Scan for the cell matching the given text and deliver its [x, y] coordinate at center. 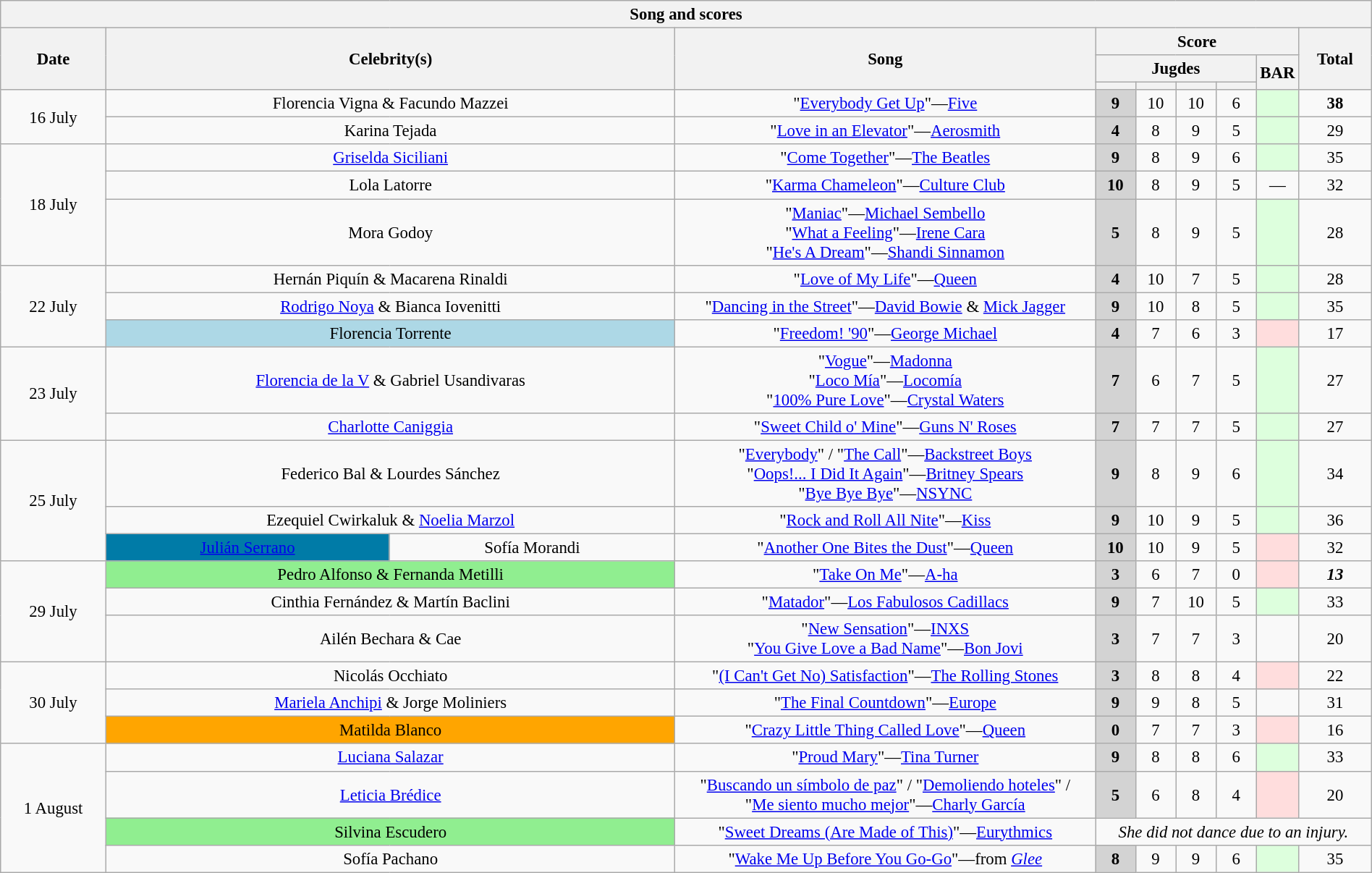
Sofía Pachano [391, 859]
13 [1336, 575]
Celebrity(s) [391, 59]
"(I Can't Get No) Satisfaction"—The Rolling Stones [886, 676]
25 July [54, 501]
"Maniac"—Michael Sembello"What a Feeling"—Irene Cara"He's A Dream"—Shandi Sinnamon [886, 232]
"Proud Mary"—Tina Turner [886, 758]
29 July [54, 612]
16 July [54, 117]
"Karma Chameleon"—Culture Club [886, 185]
Mariela Anchipi & Jorge Moliniers [391, 703]
38 [1336, 104]
"Love of My Life"—Queen [886, 279]
"Buscando un símbolo de paz" / "Demoliendo hoteles" /"Me siento mucho mejor"—Charly García [886, 795]
16 [1336, 730]
22 [1336, 676]
Matilda Blanco [391, 730]
Rodrigo Noya & Bianca Iovenitti [391, 306]
"Sweet Child o' Mine"—Guns N' Roses [886, 427]
Jugdes [1176, 69]
30 July [54, 704]
Mora Godoy [391, 232]
"Wake Me Up Before You Go-Go"—from Glee [886, 859]
Julián Serrano [247, 547]
"Everybody" / "The Call"—Backstreet Boys"Oops!... I Did It Again"—Britney Spears"Bye Bye Bye"—NSYNC [886, 473]
Score [1197, 42]
Silvina Escudero [391, 832]
"Vogue"—Madonna"Loco Mía"—Locomía"100% Pure Love"—Crystal Waters [886, 380]
"Come Together"—The Beatles [886, 159]
Date [54, 59]
Lola Latorre [391, 185]
"Dancing in the Street"—David Bowie & Mick Jagger [886, 306]
29 [1336, 131]
"Love in an Elevator"—Aerosmith [886, 131]
23 July [54, 394]
Florencia Vigna & Facundo Mazzei [391, 104]
— [1278, 185]
"Matador"—Los Fabulosos Cadillacs [886, 602]
Song [886, 59]
Karina Tejada [391, 131]
Hernán Piquín & Macarena Rinaldi [391, 279]
Leticia Brédice [391, 795]
"The Final Countdown"—Europe [886, 703]
"Another One Bites the Dust"—Queen [886, 547]
Total [1336, 59]
Pedro Alfonso & Fernanda Metilli [391, 575]
"Freedom! '90"—George Michael [886, 333]
Ailén Bechara & Cae [391, 638]
"Take On Me"—A-ha [886, 575]
18 July [54, 206]
Nicolás Occhiato [391, 676]
17 [1336, 333]
31 [1336, 703]
Griselda Siciliani [391, 159]
"New Sensation"—INXS"You Give Love a Bad Name"—Bon Jovi [886, 638]
Charlotte Caniggia [391, 427]
"Sweet Dreams (Are Made of This)"—Eurythmics [886, 832]
1 August [54, 808]
Federico Bal & Lourdes Sánchez [391, 473]
"Crazy Little Thing Called Love"—Queen [886, 730]
BAR [1278, 72]
Cinthia Fernández & Martín Baclini [391, 602]
"Everybody Get Up"—Five [886, 104]
Luciana Salazar [391, 758]
"Rock and Roll All Nite"—Kiss [886, 520]
Florencia de la V & Gabriel Usandivaras [391, 380]
She did not dance due to an injury. [1234, 832]
Sofía Morandi [533, 547]
36 [1336, 520]
Florencia Torrente [391, 333]
Song and scores [686, 14]
34 [1336, 473]
Ezequiel Cwirkaluk & Noelia Marzol [391, 520]
22 July [54, 305]
